Capture the cell that displays the provided text and extract its [X, Y] central coordinate. 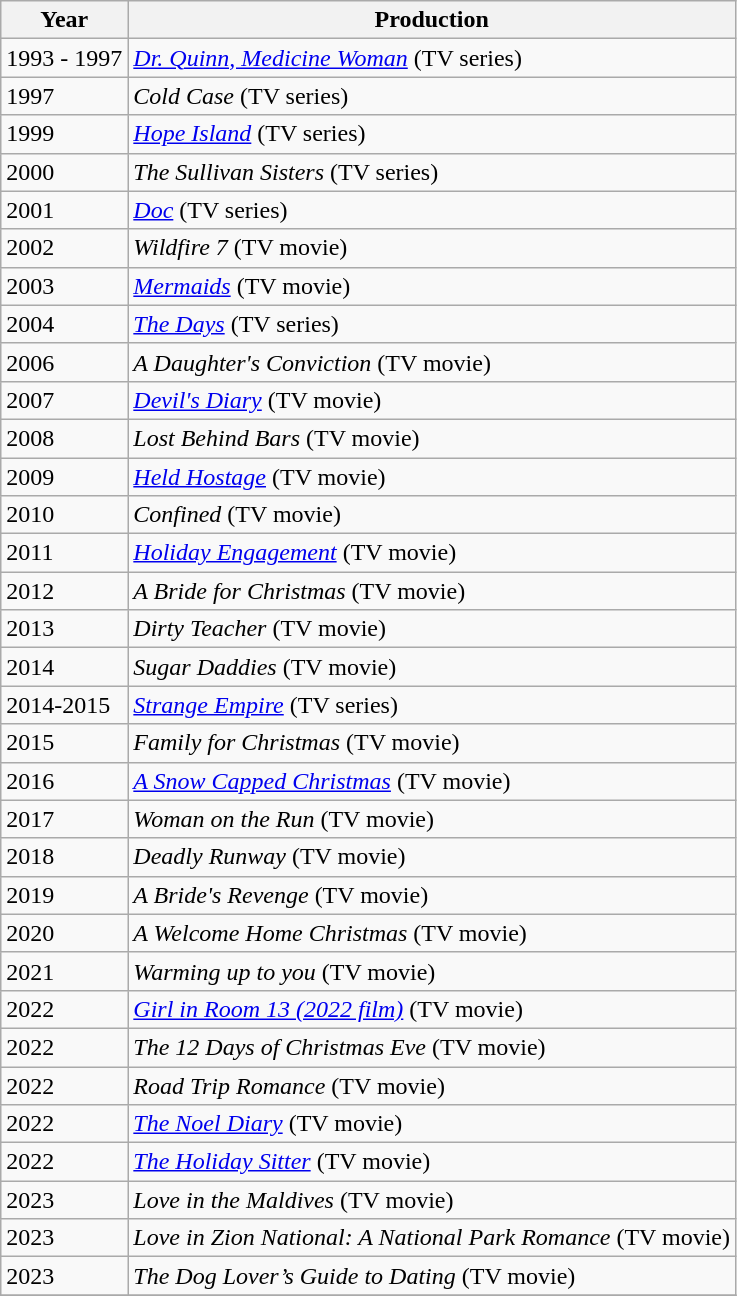
Woman on the Run (TV movie) [432, 819]
2003 [64, 286]
2002 [64, 248]
Dr. Quinn, Medicine Woman (TV series) [432, 58]
Wildfire 7 (TV movie) [432, 248]
2010 [64, 515]
A Bride's Revenge (TV movie) [432, 895]
Devil's Diary (TV movie) [432, 400]
Love in Zion National: A National Park Romance (TV movie) [432, 1238]
A Snow Capped Christmas (TV movie) [432, 781]
2009 [64, 477]
2000 [64, 172]
Road Trip Romance (TV movie) [432, 1085]
A Daughter's Conviction (TV movie) [432, 362]
Holiday Engagement (TV movie) [432, 553]
Doc (TV series) [432, 210]
2019 [64, 895]
The Dog Lover’s Guide to Dating (TV movie) [432, 1276]
Family for Christmas (TV movie) [432, 743]
2007 [64, 400]
2013 [64, 629]
1993 - 1997 [64, 58]
Hope Island (TV series) [432, 134]
2012 [64, 591]
2014-2015 [64, 705]
2015 [64, 743]
Love in the Maldives (TV movie) [432, 1200]
The Days (TV series) [432, 324]
Dirty Teacher (TV movie) [432, 629]
Confined (TV movie) [432, 515]
Production [432, 20]
Mermaids (TV movie) [432, 286]
2014 [64, 667]
1997 [64, 96]
Lost Behind Bars (TV movie) [432, 438]
Year [64, 20]
1999 [64, 134]
Cold Case (TV series) [432, 96]
Sugar Daddies (TV movie) [432, 667]
2004 [64, 324]
2017 [64, 819]
The Holiday Sitter (TV movie) [432, 1162]
2008 [64, 438]
2001 [64, 210]
The Noel Diary (TV movie) [432, 1124]
Held Hostage (TV movie) [432, 477]
2016 [64, 781]
Warming up to you (TV movie) [432, 971]
The Sullivan Sisters (TV series) [432, 172]
2011 [64, 553]
2018 [64, 857]
A Bride for Christmas (TV movie) [432, 591]
Strange Empire (TV series) [432, 705]
2006 [64, 362]
Deadly Runway (TV movie) [432, 857]
Girl in Room 13 (2022 film) (TV movie) [432, 1009]
The 12 Days of Christmas Eve (TV movie) [432, 1047]
A Welcome Home Christmas (TV movie) [432, 933]
2020 [64, 933]
2021 [64, 971]
